Provide the [x, y] coordinate of the cell's center where the given text is located.  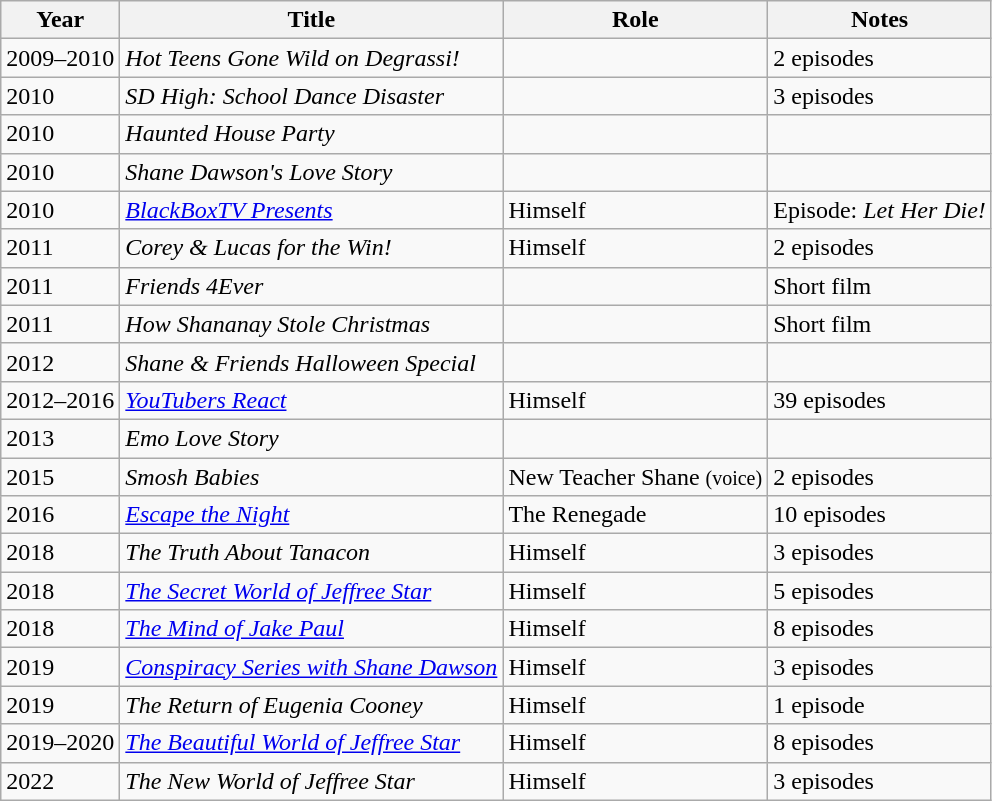
2012 [60, 362]
1 episode [880, 705]
Corey & Lucas for the Win! [312, 248]
Conspiracy Series with Shane Dawson [312, 667]
2013 [60, 438]
The New World of Jeffree Star [312, 781]
Role [636, 20]
Emo Love Story [312, 438]
The Truth About Tanacon [312, 553]
2019–2020 [60, 743]
Notes [880, 20]
Episode: Let Her Die! [880, 210]
The Beautiful World of Jeffree Star [312, 743]
Smosh Babies [312, 477]
YouTubers React [312, 400]
2016 [60, 515]
BlackBoxTV Presents [312, 210]
How Shananay Stole Christmas [312, 324]
2012–2016 [60, 400]
10 episodes [880, 515]
5 episodes [880, 591]
SD High: School Dance Disaster [312, 96]
Year [60, 20]
2022 [60, 781]
The Secret World of Jeffree Star [312, 591]
The Renegade [636, 515]
New Teacher Shane (voice) [636, 477]
Shane & Friends Halloween Special [312, 362]
The Return of Eugenia Cooney [312, 705]
Shane Dawson's Love Story [312, 172]
Title [312, 20]
The Mind of Jake Paul [312, 629]
2015 [60, 477]
Escape the Night [312, 515]
2009–2010 [60, 58]
Haunted House Party [312, 134]
Hot Teens Gone Wild on Degrassi! [312, 58]
39 episodes [880, 400]
Friends 4Ever [312, 286]
